Identify which cell holds the provided text, then report its (X, Y) central coordinate. 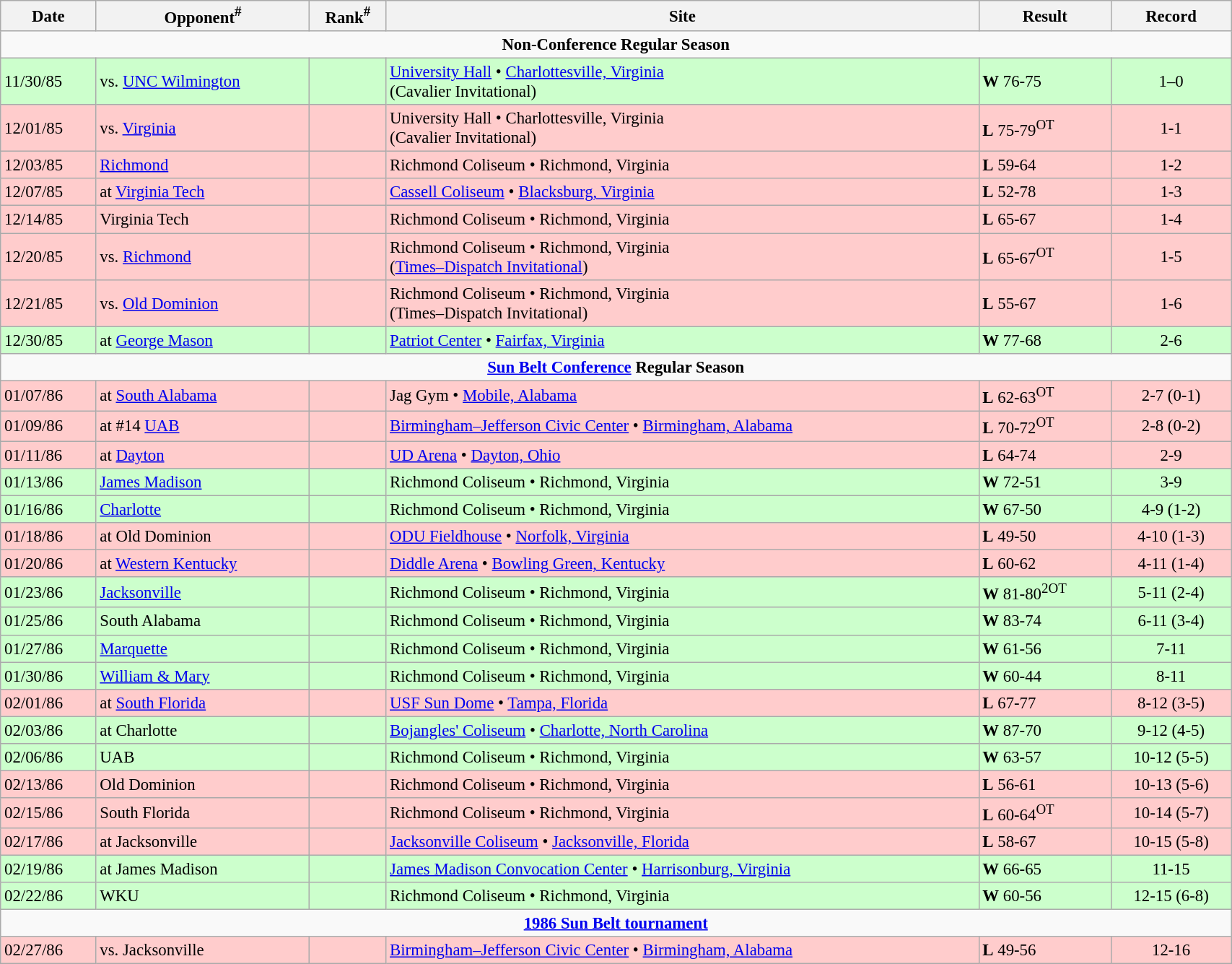
01/07/86 (48, 396)
at Old Dominion (203, 537)
James Madison Convocation Center • Harrisonburg, Virginia (683, 869)
Cassell Coliseum • Blacksburg, Virginia (683, 193)
1-5 (1171, 257)
Sun Belt Conference Regular Season (616, 367)
W 60-44 (1045, 676)
1-4 (1171, 220)
Site (683, 16)
Non-Conference Regular Season (616, 45)
at Western Kentucky (203, 564)
W 76-75 (1045, 82)
1-1 (1171, 129)
James Madison (203, 482)
02/03/86 (48, 730)
L 56-61 (1045, 784)
at George Mason (203, 340)
02/27/86 (48, 950)
7-11 (1171, 648)
South Alabama (203, 622)
01/20/86 (48, 564)
01/27/86 (48, 648)
William & Mary (203, 676)
Bojangles' Coliseum • Charlotte, North Carolina (683, 730)
L 55-67 (1045, 303)
1-3 (1171, 193)
vs. UNC Wilmington (203, 82)
W 67-50 (1045, 510)
3-9 (1171, 482)
Patriot Center • Fairfax, Virginia (683, 340)
vs. Old Dominion (203, 303)
2-8 (0-2) (1171, 426)
01/23/86 (48, 592)
L 52-78 (1045, 193)
Jacksonville Coliseum • Jacksonville, Florida (683, 842)
at Virginia Tech (203, 193)
L 65-67 (1045, 220)
1-6 (1171, 303)
Result (1045, 16)
Diddle Arena • Bowling Green, Kentucky (683, 564)
at Dayton (203, 455)
9-12 (4-5) (1171, 730)
Old Dominion (203, 784)
W 83-74 (1045, 622)
12/01/85 (48, 129)
at South Alabama (203, 396)
L 49-50 (1045, 537)
02/19/86 (48, 869)
10-13 (5-6) (1171, 784)
L 59-64 (1045, 165)
2-6 (1171, 340)
12-16 (1171, 950)
12/30/85 (48, 340)
02/01/86 (48, 703)
Rank# (348, 16)
4-11 (1-4) (1171, 564)
vs. Virginia (203, 129)
L 58-67 (1045, 842)
12-15 (6-8) (1171, 896)
at #14 UAB (203, 426)
W 87-70 (1045, 730)
W 66-65 (1045, 869)
W 77-68 (1045, 340)
vs. Richmond (203, 257)
02/22/86 (48, 896)
USF Sun Dome • Tampa, Florida (683, 703)
12/21/85 (48, 303)
01/11/86 (48, 455)
UD Arena • Dayton, Ohio (683, 455)
01/16/86 (48, 510)
L 60-64OT (1045, 813)
Opponent# (203, 16)
vs. Jacksonville (203, 950)
12/20/85 (48, 257)
at Jacksonville (203, 842)
L 60-62 (1045, 564)
W 63-57 (1045, 757)
W 61-56 (1045, 648)
10-14 (5-7) (1171, 813)
12/07/85 (48, 193)
W 72-51 (1045, 482)
8-11 (1171, 676)
L 62-63OT (1045, 396)
12/03/85 (48, 165)
02/13/86 (48, 784)
1–0 (1171, 82)
L 64-74 (1045, 455)
2-9 (1171, 455)
W 81-802OT (1045, 592)
10-12 (5-5) (1171, 757)
at Charlotte (203, 730)
01/30/86 (48, 676)
ODU Fieldhouse • Norfolk, Virginia (683, 537)
4-9 (1-2) (1171, 510)
02/17/86 (48, 842)
Jacksonville (203, 592)
WKU (203, 896)
UAB (203, 757)
5-11 (2-4) (1171, 592)
L 65-67OT (1045, 257)
01/13/86 (48, 482)
L 70-72OT (1045, 426)
01/09/86 (48, 426)
Richmond (203, 165)
11/30/85 (48, 82)
4-10 (1-3) (1171, 537)
L 75-79OT (1045, 129)
11-15 (1171, 869)
01/18/86 (48, 537)
02/15/86 (48, 813)
1986 Sun Belt tournament (616, 924)
2-7 (0-1) (1171, 396)
South Florida (203, 813)
8-12 (3-5) (1171, 703)
02/06/86 (48, 757)
10-15 (5-8) (1171, 842)
12/14/85 (48, 220)
at James Madison (203, 869)
L 67-77 (1045, 703)
Virginia Tech (203, 220)
Date (48, 16)
W 60-56 (1045, 896)
L 49-56 (1045, 950)
Charlotte (203, 510)
at South Florida (203, 703)
Jag Gym • Mobile, Alabama (683, 396)
6-11 (3-4) (1171, 622)
Record (1171, 16)
01/25/86 (48, 622)
Marquette (203, 648)
1-2 (1171, 165)
